Scan for the cell matching the given text and deliver its [x, y] coordinate at center. 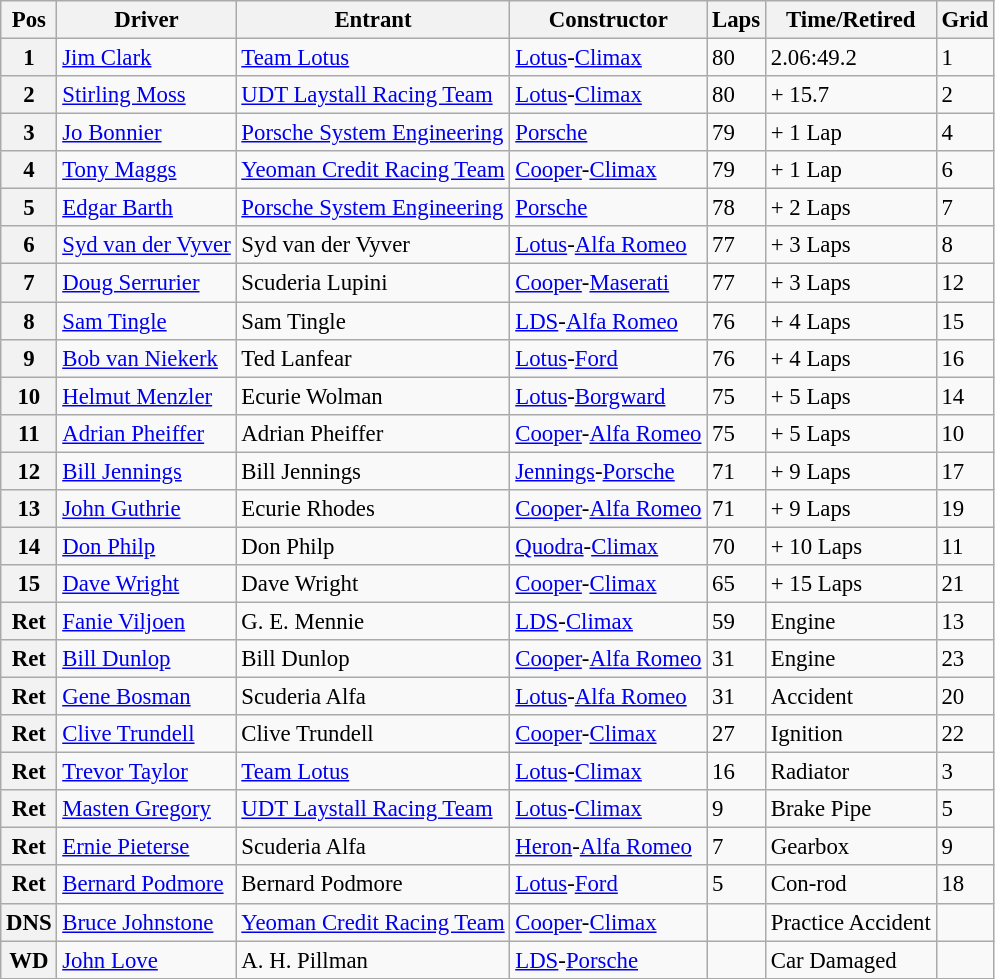
Masten Gregory [146, 809]
70 [736, 546]
Doug Serrurier [146, 283]
Driver [146, 20]
Constructor [608, 20]
78 [736, 208]
John Love [146, 960]
19 [964, 509]
23 [964, 659]
WD [29, 960]
Trevor Taylor [146, 772]
Laps [736, 20]
Bruce Johnstone [146, 922]
G. E. Mennie [373, 621]
20 [964, 697]
Jo Bonnier [146, 133]
18 [964, 885]
Radiator [850, 772]
Time/Retired [850, 20]
Stirling Moss [146, 95]
Gene Bosman [146, 697]
Grid [964, 20]
Tony Maggs [146, 170]
Fanie Viljoen [146, 621]
Heron-Alfa Romeo [608, 847]
Scuderia Lupini [373, 283]
DNS [29, 922]
Quodra-Climax [608, 546]
Cooper-Maserati [608, 283]
Con-rod [850, 885]
Edgar Barth [146, 208]
+ 15.7 [850, 95]
27 [736, 734]
Jennings-Porsche [608, 471]
Ecurie Wolman [373, 396]
Pos [29, 20]
Brake Pipe [850, 809]
Practice Accident [850, 922]
LDS-Porsche [608, 960]
Accident [850, 697]
Ernie Pieterse [146, 847]
22 [964, 734]
Lotus-Borgward [608, 396]
+ 15 Laps [850, 584]
Car Damaged [850, 960]
Ignition [850, 734]
65 [736, 584]
LDS-Climax [608, 621]
Jim Clark [146, 58]
Bob van Niekerk [146, 358]
LDS-Alfa Romeo [608, 321]
Entrant [373, 20]
59 [736, 621]
+ 2 Laps [850, 208]
17 [964, 471]
2.06:49.2 [850, 58]
Helmut Menzler [146, 396]
Ecurie Rhodes [373, 509]
21 [964, 584]
John Guthrie [146, 509]
+ 10 Laps [850, 546]
Gearbox [850, 847]
Ted Lanfear [373, 358]
A. H. Pillman [373, 960]
